Output the (x, y) coordinate of the center of the cell containing the given text.  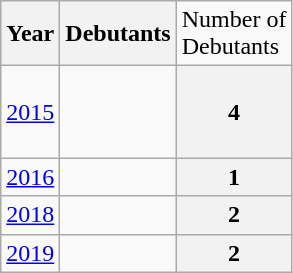
Number of Debutants (234, 34)
4 (234, 112)
2015 (30, 112)
2019 (30, 253)
1 (234, 177)
Year (30, 34)
2018 (30, 215)
Debutants (118, 34)
2016 (30, 177)
